Extract the (x, y) coordinate from the center of the cell holding the provided text.  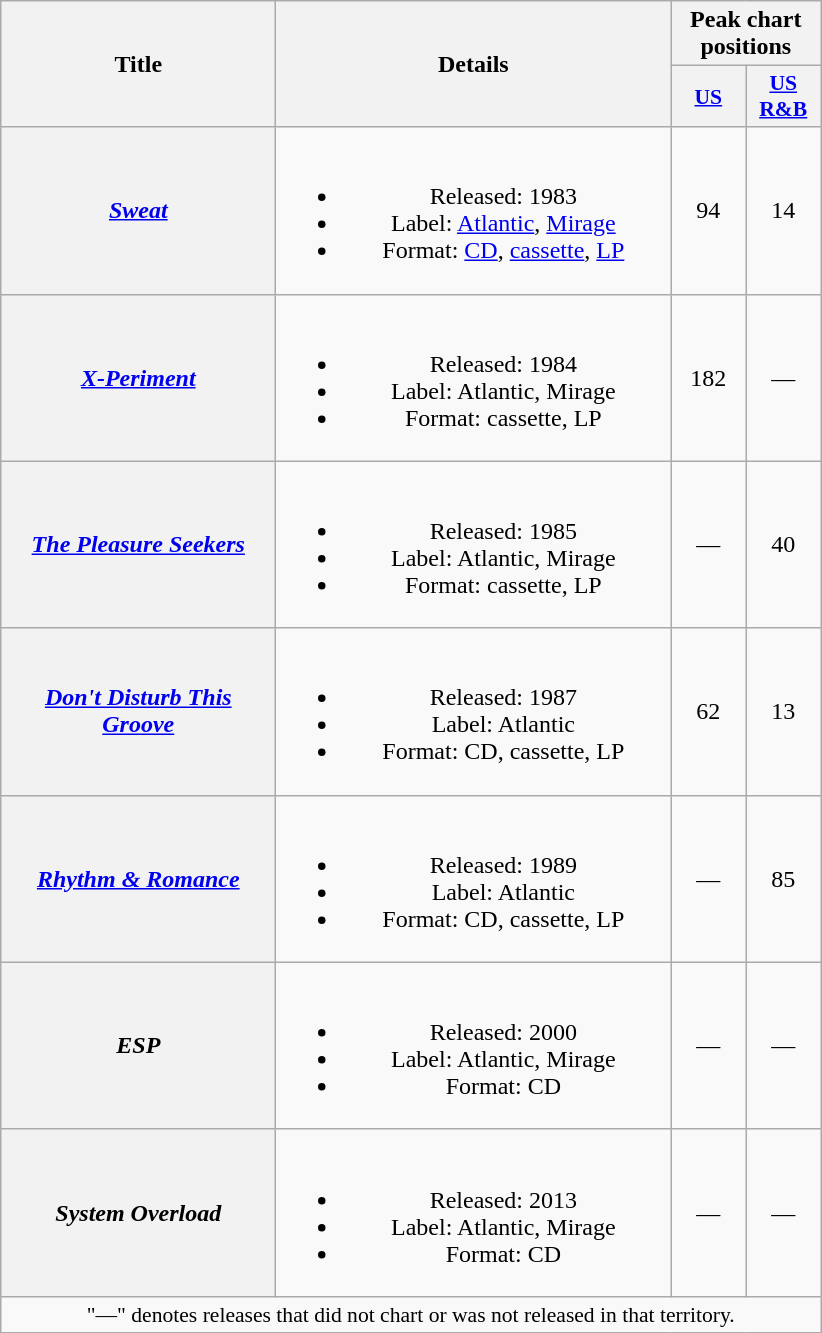
Released: 2000Label: Atlantic, MirageFormat: CD (474, 1046)
Details (474, 64)
Released: 1987Label: AtlanticFormat: CD, cassette, LP (474, 712)
"—" denotes releases that did not chart or was not released in that territory. (411, 1314)
62 (708, 712)
Released: 1984Label: Atlantic, MirageFormat: cassette, LP (474, 378)
Released: 1985Label: Atlantic, MirageFormat: cassette, LP (474, 544)
US (708, 96)
13 (784, 712)
Released: 2013Label: Atlantic, MirageFormat: CD (474, 1212)
Title (138, 64)
14 (784, 210)
Rhythm & Romance (138, 878)
Released: 1983Label: Atlantic, MirageFormat: CD, cassette, LP (474, 210)
85 (784, 878)
Don't Disturb This Groove (138, 712)
US R&B (784, 96)
Peak chart positions (746, 34)
The Pleasure Seekers (138, 544)
Released: 1989Label: AtlanticFormat: CD, cassette, LP (474, 878)
94 (708, 210)
Sweat (138, 210)
182 (708, 378)
40 (784, 544)
ESP (138, 1046)
System Overload (138, 1212)
X-Periment (138, 378)
